Determine the (X, Y) coordinate at the center of the cell enclosing the given text.  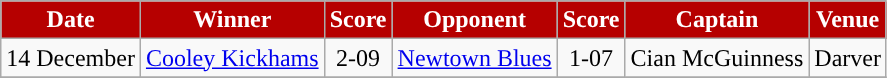
2-09 (358, 58)
Newtown Blues (474, 58)
Cooley Kickhams (232, 58)
1-07 (591, 58)
Darver (848, 58)
Opponent (474, 20)
Date (71, 20)
Captain (717, 20)
14 December (71, 58)
Cian McGuinness (717, 58)
Winner (232, 20)
Venue (848, 20)
